Search for the cell housing the specified text and yield its (x, y) center coordinate. 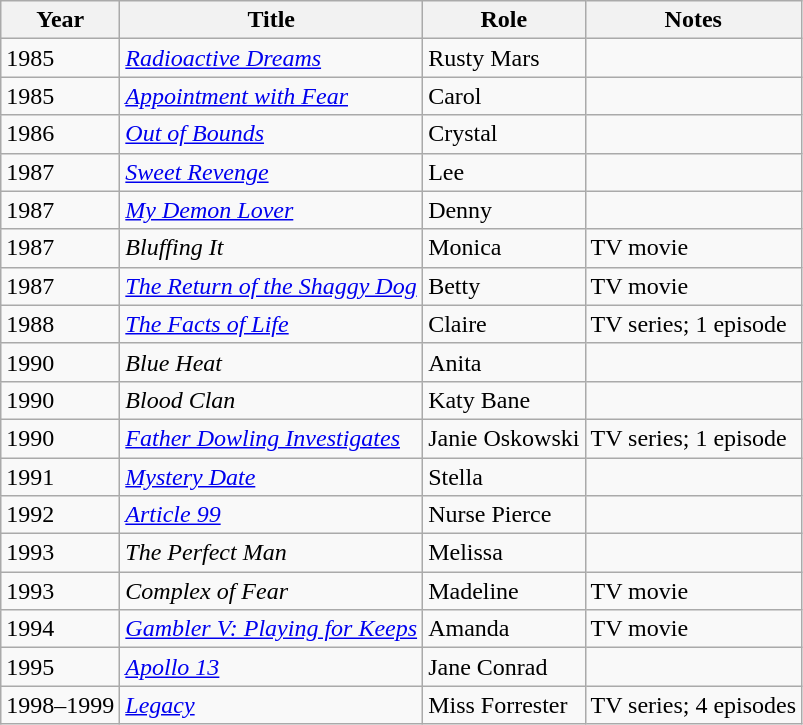
Out of Bounds (272, 134)
Madeline (504, 591)
Article 99 (272, 515)
Complex of Fear (272, 591)
Sweet Revenge (272, 172)
Denny (504, 210)
Katy Bane (504, 400)
Amanda (504, 629)
Jane Conrad (504, 667)
1995 (60, 667)
TV series; 4 episodes (694, 705)
Stella (504, 477)
The Return of the Shaggy Dog (272, 286)
Rusty Mars (504, 58)
Year (60, 20)
Mystery Date (272, 477)
Claire (504, 324)
Betty (504, 286)
1988 (60, 324)
Bluffing It (272, 248)
Legacy (272, 705)
Monica (504, 248)
1998–1999 (60, 705)
Carol (504, 96)
Apollo 13 (272, 667)
Radioactive Dreams (272, 58)
Lee (504, 172)
Appointment with Fear (272, 96)
The Perfect Man (272, 553)
Role (504, 20)
Miss Forrester (504, 705)
1991 (60, 477)
Nurse Pierce (504, 515)
Notes (694, 20)
Anita (504, 362)
Gambler V: Playing for Keeps (272, 629)
Crystal (504, 134)
1986 (60, 134)
Janie Oskowski (504, 438)
The Facts of Life (272, 324)
1994 (60, 629)
Blood Clan (272, 400)
My Demon Lover (272, 210)
Father Dowling Investigates (272, 438)
Blue Heat (272, 362)
Title (272, 20)
Melissa (504, 553)
1992 (60, 515)
